Return the (X, Y) coordinate for the center point of the cell that contains the specified text.  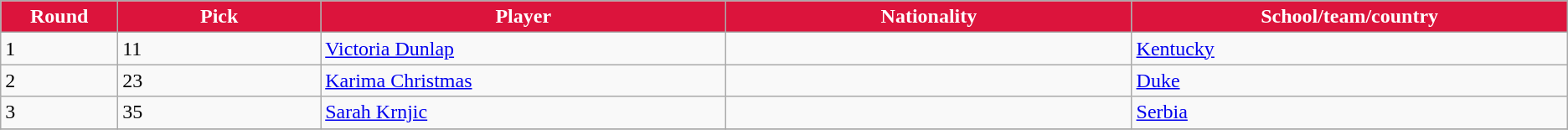
Karima Christmas (524, 81)
Nationality (929, 17)
Kentucky (1349, 49)
Duke (1349, 81)
Round (59, 17)
3 (59, 112)
Serbia (1349, 112)
Pick (219, 17)
Sarah Krnjic (524, 112)
School/team/country (1349, 17)
35 (219, 112)
2 (59, 81)
23 (219, 81)
Player (524, 17)
1 (59, 49)
11 (219, 49)
Victoria Dunlap (524, 49)
